Capture the cell that displays the provided text and extract its (X, Y) central coordinate. 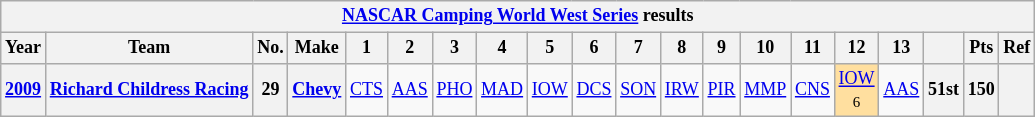
IOW (550, 90)
4 (502, 48)
Ref (1017, 48)
Richard Childress Racing (148, 90)
Pts (981, 48)
29 (270, 90)
No. (270, 48)
2009 (24, 90)
51st (944, 90)
8 (682, 48)
MAD (502, 90)
DCS (594, 90)
6 (594, 48)
Team (148, 48)
5 (550, 48)
7 (638, 48)
Make (317, 48)
IRW (682, 90)
CNS (813, 90)
2 (410, 48)
SON (638, 90)
CTS (367, 90)
Year (24, 48)
150 (981, 90)
9 (722, 48)
3 (454, 48)
PIR (722, 90)
Chevy (317, 90)
MMP (766, 90)
IOW 6 (856, 90)
PHO (454, 90)
13 (902, 48)
11 (813, 48)
12 (856, 48)
NASCAR Camping World West Series results (518, 16)
10 (766, 48)
1 (367, 48)
